Extract the (X, Y) coordinate from the center of the cell holding the provided text.  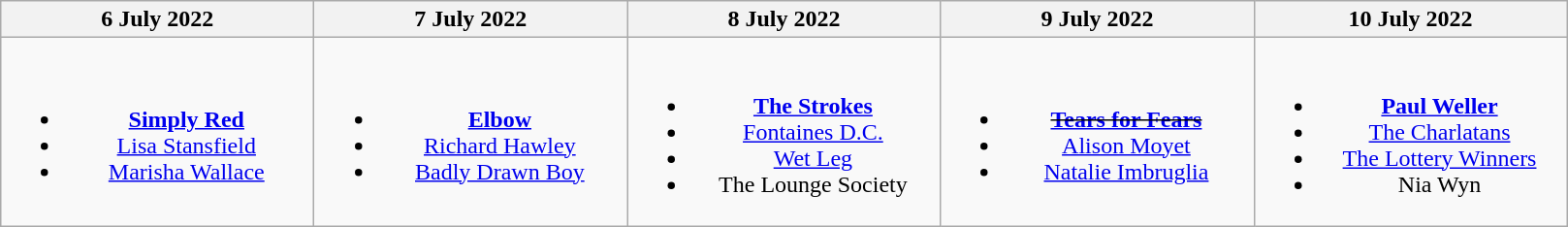
6 July 2022 (157, 19)
ElbowRichard HawleyBadly Drawn Boy (471, 132)
Simply RedLisa StansfieldMarisha Wallace (157, 132)
8 July 2022 (784, 19)
10 July 2022 (1410, 19)
9 July 2022 (1098, 19)
Paul WellerThe CharlatansThe Lottery WinnersNia Wyn (1410, 132)
7 July 2022 (471, 19)
Tears for FearsAlison MoyetNatalie Imbruglia (1098, 132)
The StrokesFontaines D.C.Wet LegThe Lounge Society (784, 132)
